Pinpoint the cell where the given text exists, returning its (x, y) midpoint coordinate. 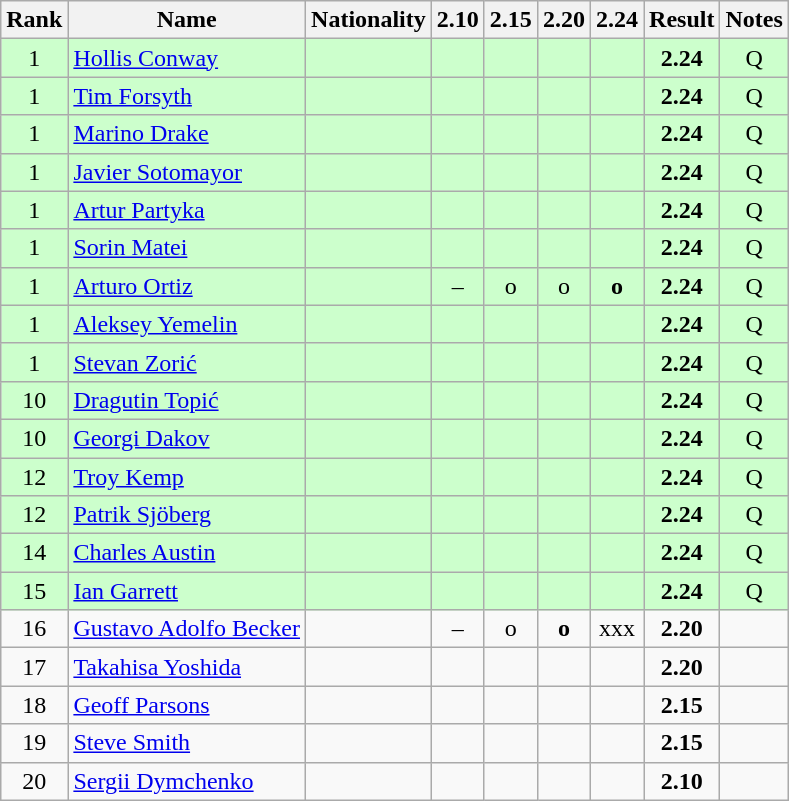
Arturo Ortiz (187, 286)
Notes (754, 20)
xxx (616, 629)
Stevan Zorić (187, 362)
Name (187, 20)
19 (34, 743)
Troy Kemp (187, 477)
Steve Smith (187, 743)
Geoff Parsons (187, 705)
14 (34, 553)
20 (34, 781)
Javier Sotomayor (187, 172)
17 (34, 667)
Hollis Conway (187, 58)
Sorin Matei (187, 248)
Nationality (369, 20)
15 (34, 591)
Aleksey Yemelin (187, 324)
Tim Forsyth (187, 96)
18 (34, 705)
Ian Garrett (187, 591)
Charles Austin (187, 553)
Patrik Sjöberg (187, 515)
Result (682, 20)
Gustavo Adolfo Becker (187, 629)
Takahisa Yoshida (187, 667)
Sergii Dymchenko (187, 781)
Dragutin Topić (187, 400)
16 (34, 629)
Marino Drake (187, 134)
Rank (34, 20)
Artur Partyka (187, 210)
Georgi Dakov (187, 438)
